Return the [X, Y] coordinate for the center point of the cell that contains the specified text.  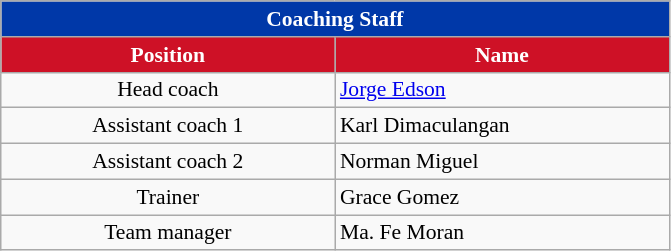
Assistant coach 2 [168, 162]
Jorge Edson [502, 90]
Trainer [168, 197]
Grace Gomez [502, 197]
Position [168, 55]
Norman Miguel [502, 162]
Name [502, 55]
Head coach [168, 90]
Team manager [168, 233]
Karl Dimaculangan [502, 126]
Coaching Staff [335, 19]
Assistant coach 1 [168, 126]
Ma. Fe Moran [502, 233]
